Return (X, Y) of the center of cell containing provided text 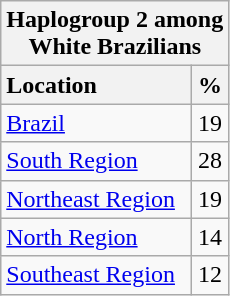
Southeast Region (96, 275)
12 (210, 275)
28 (210, 161)
South Region (96, 161)
Location (96, 85)
Haplogroup 2 amongWhite Brazilians (115, 34)
14 (210, 237)
North Region (96, 237)
Brazil (96, 123)
Northeast Region (96, 199)
% (210, 85)
